Locate the cell with the specified text and output its (x, y) center coordinate. 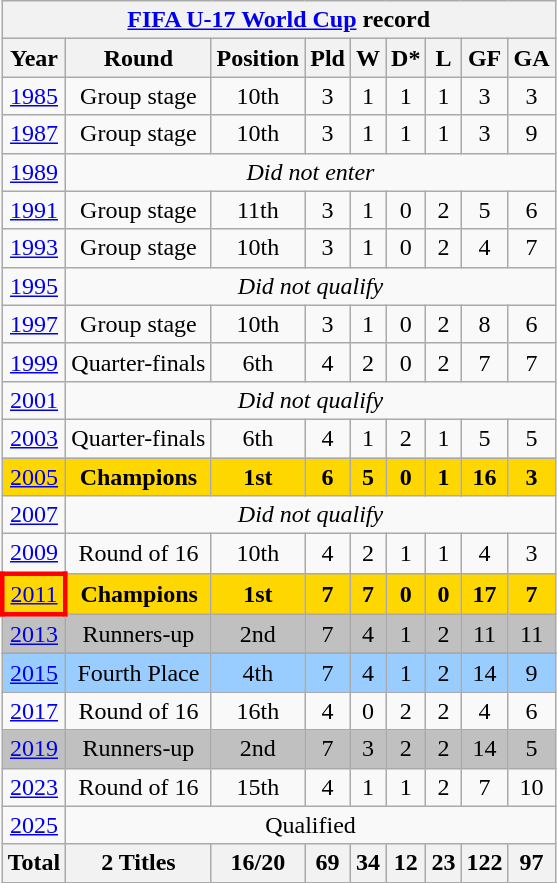
12 (406, 863)
1997 (34, 324)
Year (34, 58)
L (444, 58)
69 (328, 863)
2 Titles (138, 863)
D* (406, 58)
23 (444, 863)
2023 (34, 787)
Total (34, 863)
Round (138, 58)
2009 (34, 554)
2007 (34, 515)
GF (484, 58)
FIFA U-17 World Cup record (278, 20)
4th (258, 673)
11th (258, 210)
Position (258, 58)
1985 (34, 96)
16 (484, 477)
GA (532, 58)
W (368, 58)
10 (532, 787)
2015 (34, 673)
Fourth Place (138, 673)
122 (484, 863)
8 (484, 324)
34 (368, 863)
Qualified (310, 825)
1989 (34, 172)
16th (258, 711)
2001 (34, 400)
1999 (34, 362)
2017 (34, 711)
17 (484, 594)
97 (532, 863)
Did not enter (310, 172)
1987 (34, 134)
1993 (34, 248)
Pld (328, 58)
2013 (34, 634)
1995 (34, 286)
2011 (34, 594)
2019 (34, 749)
1991 (34, 210)
2025 (34, 825)
16/20 (258, 863)
2003 (34, 438)
15th (258, 787)
2005 (34, 477)
